Output the (X, Y) coordinate of the center of the cell containing the given text.  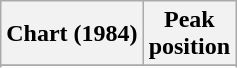
Chart (1984) (72, 34)
Peakposition (189, 34)
